Output the (x, y) coordinate of the center of the cell containing the given text.  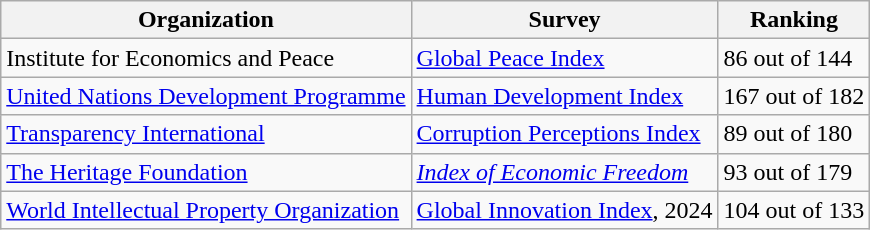
Corruption Perceptions Index (564, 134)
Global Innovation Index, 2024 (564, 210)
Survey (564, 20)
86 out of 144 (794, 58)
93 out of 179 (794, 172)
104 out of 133 (794, 210)
The Heritage Foundation (206, 172)
Global Peace Index (564, 58)
89 out of 180 (794, 134)
167 out of 182 (794, 96)
Index of Economic Freedom (564, 172)
Institute for Economics and Peace (206, 58)
Transparency International (206, 134)
Organization (206, 20)
Ranking (794, 20)
Human Development Index (564, 96)
World Intellectual Property Organization (206, 210)
United Nations Development Programme (206, 96)
